Search for the cell housing the specified text and yield its (x, y) center coordinate. 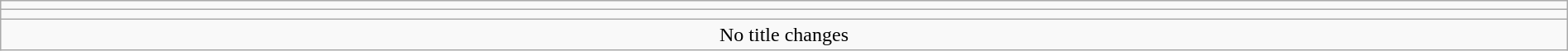
No title changes (784, 35)
